For the text-containing cell, return its midpoint in (x, y) coordinate format. 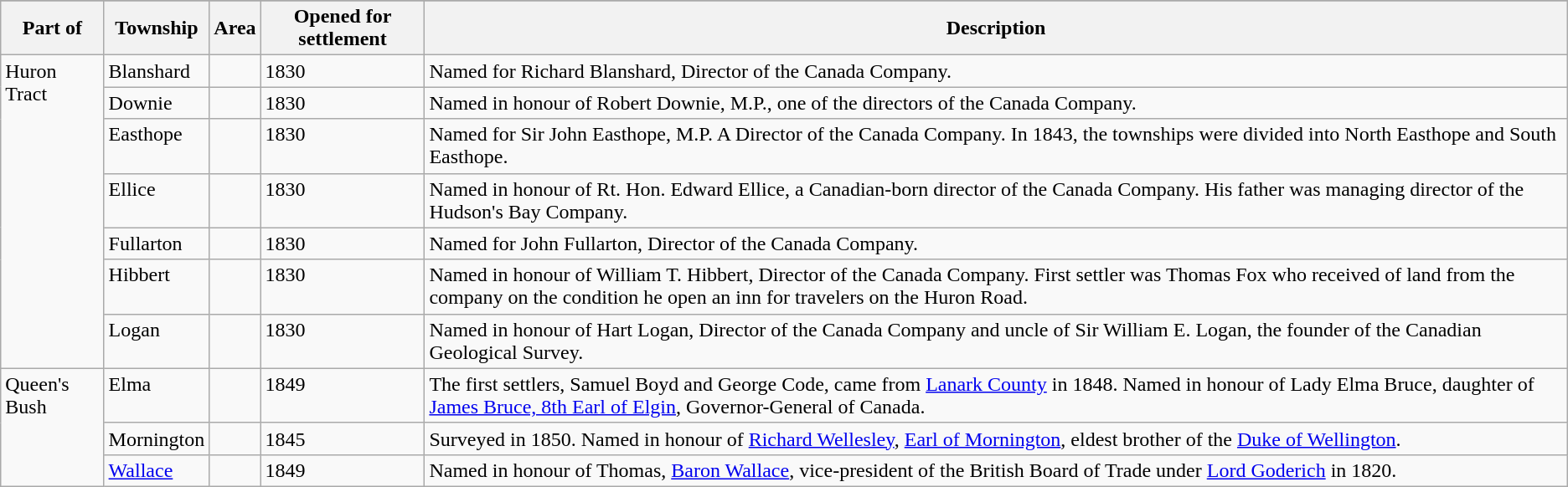
Blanshard (157, 71)
Named for John Fullarton, Director of the Canada Company. (996, 243)
Opened for settlement (343, 28)
Area (235, 28)
Mornington (157, 438)
Part of (52, 28)
Easthope (157, 146)
Named in honour of Thomas, Baron Wallace, vice-president of the British Board of Trade under Lord Goderich in 1820. (996, 470)
Downie (157, 103)
Wallace (157, 470)
1845 (343, 438)
Elma (157, 395)
Huron Tract (52, 212)
Township (157, 28)
Ellice (157, 201)
Description (996, 28)
Hibbert (157, 286)
Queen's Bush (52, 427)
Fullarton (157, 243)
Named in honour of Robert Downie, M.P., one of the directors of the Canada Company. (996, 103)
Named in honour of Hart Logan, Director of the Canada Company and uncle of Sir William E. Logan, the founder of the Canadian Geological Survey. (996, 341)
Surveyed in 1850. Named in honour of Richard Wellesley, Earl of Mornington, eldest brother of the Duke of Wellington. (996, 438)
Named for Richard Blanshard, Director of the Canada Company. (996, 71)
Named for Sir John Easthope, M.P. A Director of the Canada Company. In 1843, the townships were divided into North Easthope and South Easthope. (996, 146)
Logan (157, 341)
